Identify which cell holds the provided text, then report its (x, y) central coordinate. 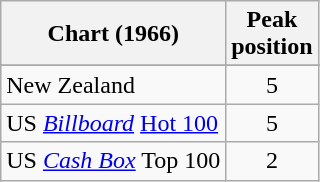
US Cash Box Top 100 (114, 161)
Chart (1966) (114, 34)
Peakposition (272, 34)
New Zealand (114, 85)
2 (272, 161)
US Billboard Hot 100 (114, 123)
